From the cell containing the given text, extract its center point as [X, Y] coordinate. 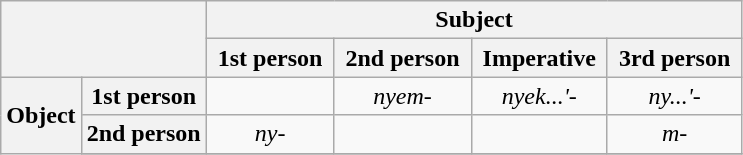
nyem- [402, 96]
Imperative [539, 58]
Object [41, 115]
nyek...'- [539, 96]
Subject [474, 20]
ny- [270, 134]
m- [674, 134]
ny...'- [674, 96]
3rd person [674, 58]
